Pinpoint the cell where the given text exists, returning its [X, Y] midpoint coordinate. 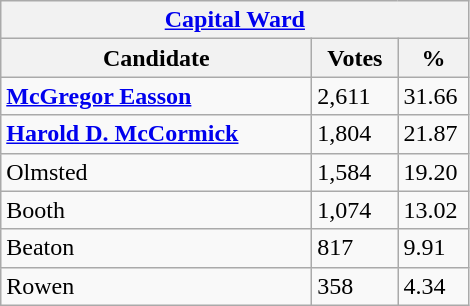
Beaton [156, 248]
358 [355, 286]
2,611 [355, 96]
Votes [355, 58]
9.91 [434, 248]
4.34 [434, 286]
1,584 [355, 172]
McGregor Easson [156, 96]
Harold D. McCormick [156, 134]
Candidate [156, 58]
31.66 [434, 96]
19.20 [434, 172]
817 [355, 248]
21.87 [434, 134]
13.02 [434, 210]
1,804 [355, 134]
1,074 [355, 210]
Capital Ward [235, 20]
Olmsted [156, 172]
% [434, 58]
Booth [156, 210]
Rowen [156, 286]
